Capture the cell that displays the provided text and extract its (X, Y) central coordinate. 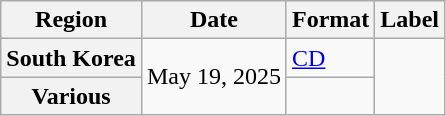
Region (72, 20)
Format (330, 20)
CD (330, 58)
May 19, 2025 (214, 77)
Various (72, 96)
Label (410, 20)
Date (214, 20)
South Korea (72, 58)
